Determine the [x, y] coordinate at the center of the cell enclosing the given text.  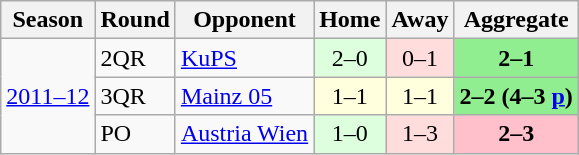
Aggregate [516, 20]
3QR [135, 96]
Austria Wien [244, 134]
1–3 [420, 134]
2–3 [516, 134]
2011–12 [48, 96]
2–0 [350, 58]
0–1 [420, 58]
KuPS [244, 58]
PO [135, 134]
Opponent [244, 20]
1–0 [350, 134]
2–2 (4–3 p) [516, 96]
Mainz 05 [244, 96]
2QR [135, 58]
2–1 [516, 58]
Round [135, 20]
Away [420, 20]
Home [350, 20]
Season [48, 20]
